Identify which cell holds the provided text, then report its (X, Y) central coordinate. 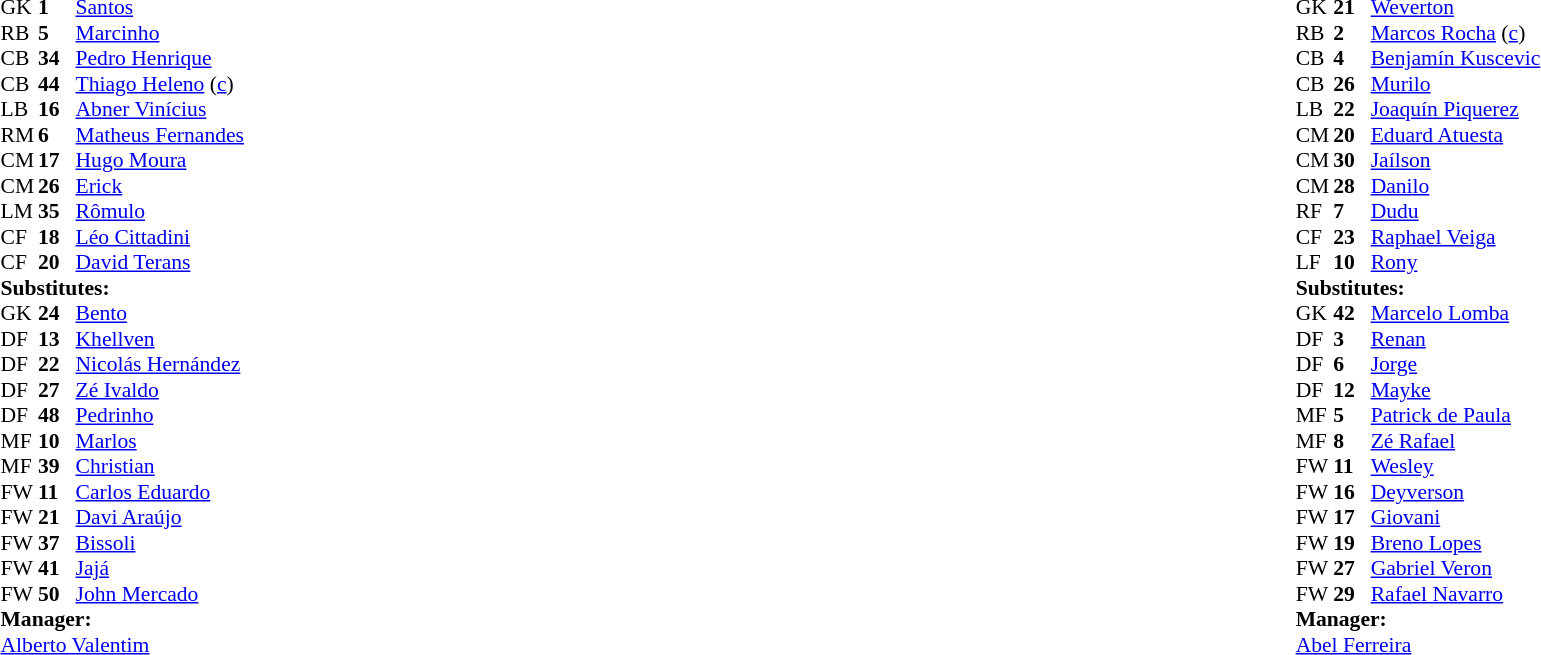
24 (57, 313)
13 (57, 339)
Hugo Moura (160, 161)
8 (1352, 441)
44 (57, 84)
28 (1352, 186)
Erick (160, 186)
Christian (160, 467)
Giovani (1456, 517)
Danilo (1456, 186)
Patrick de Paula (1456, 415)
7 (1352, 211)
Abner Vinícius (160, 109)
18 (57, 237)
Dudu (1456, 211)
19 (1352, 543)
Pedrinho (160, 415)
Marlos (160, 441)
4 (1352, 59)
Benjamín Kuscevic (1456, 59)
2 (1352, 33)
Zé Rafael (1456, 441)
Murilo (1456, 84)
23 (1352, 237)
Wesley (1456, 467)
Bento (160, 313)
Joaquín Piquerez (1456, 109)
Jorge (1456, 365)
30 (1352, 161)
Raphael Veiga (1456, 237)
Davi Araújo (160, 517)
50 (57, 594)
Thiago Heleno (c) (160, 84)
RM (19, 135)
Jajá (160, 569)
12 (1352, 390)
LF (1315, 263)
29 (1352, 594)
Breno Lopes (1456, 543)
Rony (1456, 263)
34 (57, 59)
42 (1352, 313)
Marcos Rocha (c) (1456, 33)
Rômulo (160, 211)
Pedro Henrique (160, 59)
Léo Cittadini (160, 237)
21 (57, 517)
Matheus Fernandes (160, 135)
39 (57, 467)
48 (57, 415)
Khellven (160, 339)
Nicolás Hernández (160, 365)
Gabriel Veron (1456, 569)
Marcinho (160, 33)
Eduard Atuesta (1456, 135)
37 (57, 543)
Zé Ivaldo (160, 390)
35 (57, 211)
Bissoli (160, 543)
41 (57, 569)
LM (19, 211)
Carlos Eduardo (160, 492)
Mayke (1456, 390)
Rafael Navarro (1456, 594)
Renan (1456, 339)
Jaílson (1456, 161)
David Terans (160, 263)
John Mercado (160, 594)
Deyverson (1456, 492)
Marcelo Lomba (1456, 313)
RF (1315, 211)
3 (1352, 339)
